Search for the cell housing the specified text and yield its [x, y] center coordinate. 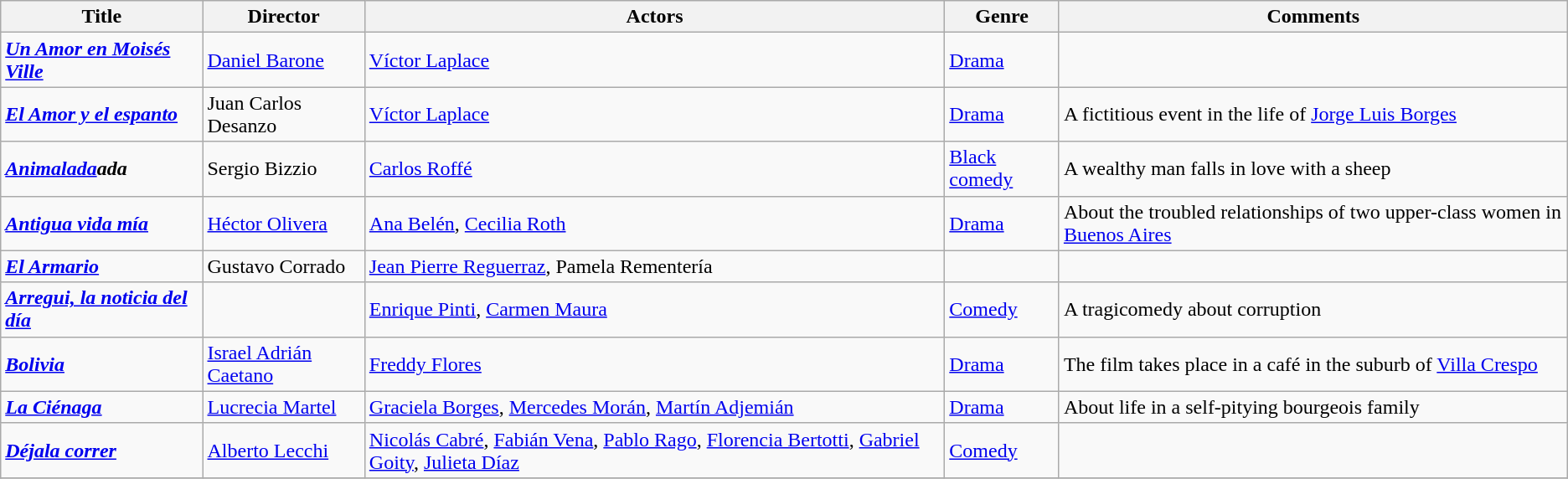
Black comedy [1002, 169]
El Armario [102, 266]
El Amor y el espanto [102, 114]
Freddy Flores [654, 363]
Gustavo Corrado [283, 266]
Enrique Pinti, Carmen Maura [654, 310]
Director [283, 17]
Animaladaada [102, 169]
Bolivia [102, 363]
A wealthy man falls in love with a sheep [1313, 169]
Carlos Roffé [654, 169]
Ana Belén, Cecilia Roth [654, 223]
Genre [1002, 17]
Antigua vida mía [102, 223]
Alberto Lecchi [283, 451]
A tragicomedy about corruption [1313, 310]
Déjala correr [102, 451]
Comments [1313, 17]
Arregui, la noticia del día [102, 310]
Graciela Borges, Mercedes Morán, Martín Adjemián [654, 407]
Juan Carlos Desanzo [283, 114]
Héctor Olivera [283, 223]
Actors [654, 17]
About life in a self-pitying bourgeois family [1313, 407]
A fictitious event in the life of Jorge Luis Borges [1313, 114]
Lucrecia Martel [283, 407]
About the troubled relationships of two upper-class women in Buenos Aires [1313, 223]
Israel Adrián Caetano [283, 363]
Title [102, 17]
La Ciénaga [102, 407]
Nicolás Cabré, Fabián Vena, Pablo Rago, Florencia Bertotti, Gabriel Goity, Julieta Díaz [654, 451]
Jean Pierre Reguerraz, Pamela Rementería [654, 266]
Un Amor en Moisés Ville [102, 60]
The film takes place in a café in the suburb of Villa Crespo [1313, 363]
Sergio Bizzio [283, 169]
Daniel Barone [283, 60]
